Provide the [x, y] coordinate of the cell's center where the given text is located.  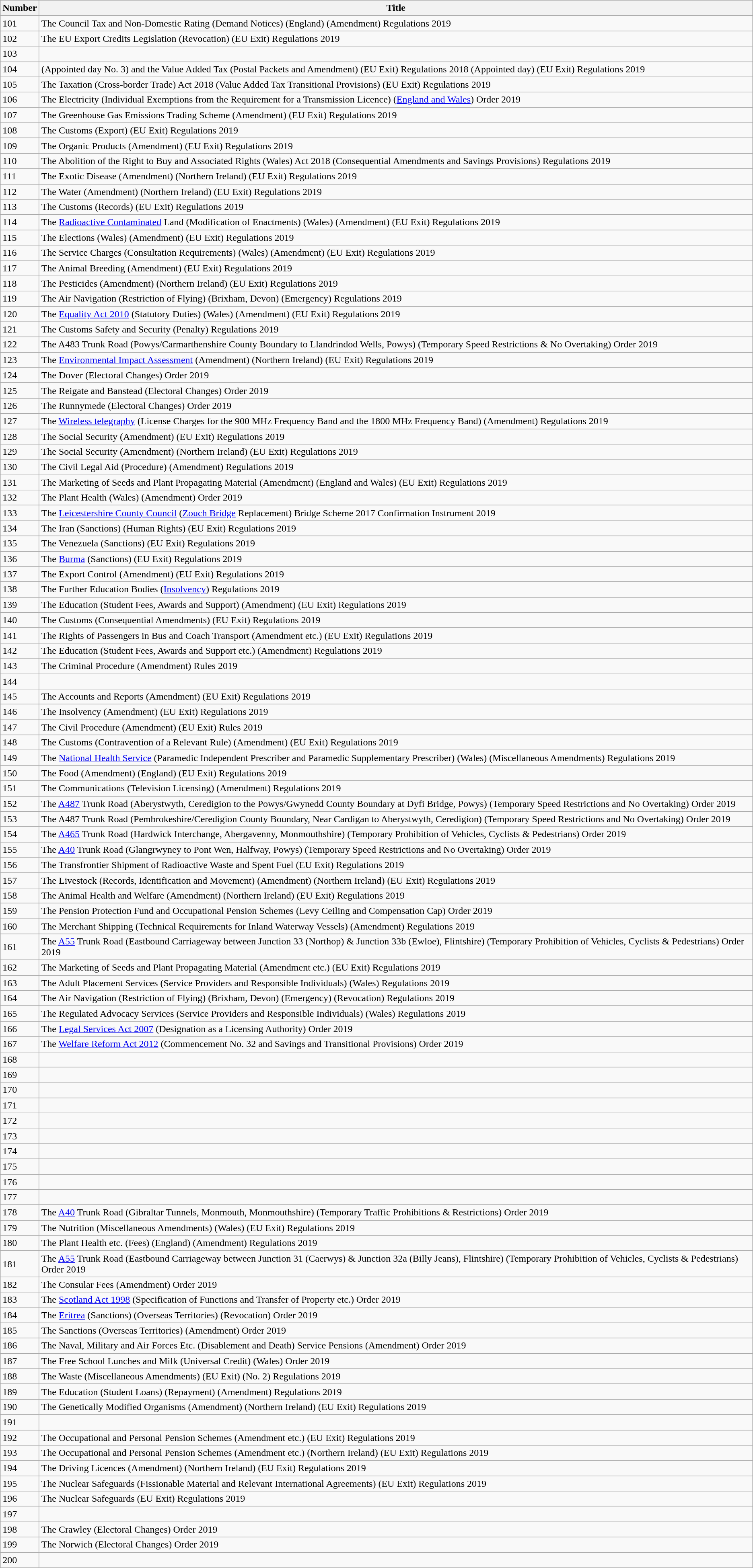
105 [20, 84]
191 [20, 1422]
The Regulated Advocacy Services (Service Providers and Responsible Individuals) (Wales) Regulations 2019 [396, 1014]
The Environmental Impact Assessment (Amendment) (Northern Ireland) (EU Exit) Regulations 2019 [396, 360]
The Taxation (Cross-border Trade) Act 2018 (Value Added Tax Transitional Provisions) (EU Exit) Regulations 2019 [396, 84]
The Customs Safety and Security (Penalty) Regulations 2019 [396, 329]
The Export Control (Amendment) (EU Exit) Regulations 2019 [396, 574]
The Eritrea (Sanctions) (Overseas Territories) (Revocation) Order 2019 [396, 1315]
163 [20, 983]
The Animal Health and Welfare (Amendment) (Northern Ireland) (EU Exit) Regulations 2019 [396, 895]
The Electricity (Individual Exemptions from the Requirement for a Transmission Licence) (England and Wales) Order 2019 [396, 100]
The Legal Services Act 2007 (Designation as a Licensing Authority) Order 2019 [396, 1029]
186 [20, 1346]
The Organic Products (Amendment) (EU Exit) Regulations 2019 [396, 146]
The Burma (Sanctions) (EU Exit) Regulations 2019 [396, 559]
159 [20, 911]
The Greenhouse Gas Emissions Trading Scheme (Amendment) (EU Exit) Regulations 2019 [396, 115]
123 [20, 360]
143 [20, 666]
161 [20, 947]
(Appointed day No. 3) and the Value Added Tax (Postal Packets and Amendment) (EU Exit) Regulations 2018 (Appointed day) (EU Exit) Regulations 2019 [396, 69]
The Genetically Modified Organisms (Amendment) (Northern Ireland) (EU Exit) Regulations 2019 [396, 1407]
153 [20, 819]
The Social Security (Amendment) (EU Exit) Regulations 2019 [396, 436]
189 [20, 1391]
104 [20, 69]
The EU Export Credits Legislation (Revocation) (EU Exit) Regulations 2019 [396, 39]
The Service Charges (Consultation Requirements) (Wales) (Amendment) (EU Exit) Regulations 2019 [396, 253]
The Marketing of Seeds and Plant Propagating Material (Amendment etc.) (EU Exit) Regulations 2019 [396, 968]
The Reigate and Banstead (Electoral Changes) Order 2019 [396, 390]
147 [20, 727]
124 [20, 375]
106 [20, 100]
The Plant Health (Wales) (Amendment) Order 2019 [396, 498]
The Nuclear Safeguards (Fissionable Material and Relevant International Agreements) (EU Exit) Regulations 2019 [396, 1484]
112 [20, 192]
126 [20, 406]
The Education (Student Loans) (Repayment) (Amendment) Regulations 2019 [396, 1391]
197 [20, 1514]
130 [20, 467]
116 [20, 253]
175 [20, 1166]
The Venezuela (Sanctions) (EU Exit) Regulations 2019 [396, 544]
The Transfrontier Shipment of Radioactive Waste and Spent Fuel (EU Exit) Regulations 2019 [396, 865]
194 [20, 1468]
138 [20, 589]
169 [20, 1075]
The Driving Licences (Amendment) (Northern Ireland) (EU Exit) Regulations 2019 [396, 1468]
The Welfare Reform Act 2012 (Commencement No. 32 and Savings and Transitional Provisions) Order 2019 [396, 1044]
The Iran (Sanctions) (Human Rights) (EU Exit) Regulations 2019 [396, 528]
The Runnymede (Electoral Changes) Order 2019 [396, 406]
129 [20, 452]
The Scotland Act 1998 (Specification of Functions and Transfer of Property etc.) Order 2019 [396, 1300]
The A40 Trunk Road (Gibraltar Tunnels, Monmouth, Monmouthshire) (Temporary Traffic Prohibitions & Restrictions) Order 2019 [396, 1213]
193 [20, 1453]
128 [20, 436]
The Waste (Miscellaneous Amendments) (EU Exit) (No. 2) Regulations 2019 [396, 1376]
196 [20, 1499]
The Education (Student Fees, Awards and Support etc.) (Amendment) Regulations 2019 [396, 651]
137 [20, 574]
182 [20, 1285]
The Civil Legal Aid (Procedure) (Amendment) Regulations 2019 [396, 467]
The Adult Placement Services (Service Providers and Responsible Individuals) (Wales) Regulations 2019 [396, 983]
170 [20, 1090]
168 [20, 1059]
The Leicestershire County Council (Zouch Bridge Replacement) Bridge Scheme 2017 Confirmation Instrument 2019 [396, 513]
171 [20, 1105]
The Naval, Military and Air Forces Etc. (Disablement and Death) Service Pensions (Amendment) Order 2019 [396, 1346]
127 [20, 421]
The Council Tax and Non-Domestic Rating (Demand Notices) (England) (Amendment) Regulations 2019 [396, 23]
177 [20, 1197]
The Wireless telegraphy (License Charges for the 900 MHz Frequency Band and the 1800 MHz Frequency Band) (Amendment) Regulations 2019 [396, 421]
The Air Navigation (Restriction of Flying) (Brixham, Devon) (Emergency) (Revocation) Regulations 2019 [396, 998]
184 [20, 1315]
176 [20, 1182]
The Water (Amendment) (Northern Ireland) (EU Exit) Regulations 2019 [396, 192]
111 [20, 176]
The A483 Trunk Road (Powys/Carmarthenshire County Boundary to Llandrindod Wells, Powys) (Temporary Speed Restrictions & No Overtaking) Order 2019 [396, 345]
140 [20, 620]
The Elections (Wales) (Amendment) (EU Exit) Regulations 2019 [396, 238]
144 [20, 681]
179 [20, 1228]
152 [20, 804]
The Pension Protection Fund and Occupational Pension Schemes (Levy Ceiling and Compensation Cap) Order 2019 [396, 911]
174 [20, 1151]
154 [20, 834]
198 [20, 1529]
The Abolition of the Right to Buy and Associated Rights (Wales) Act 2018 (Consequential Amendments and Savings Provisions) Regulations 2019 [396, 161]
The A465 Trunk Road (Hardwick Interchange, Abergavenny, Monmouthshire) (Temporary Prohibition of Vehicles, Cyclists & Pedestrians) Order 2019 [396, 834]
The Accounts and Reports (Amendment) (EU Exit) Regulations 2019 [396, 697]
136 [20, 559]
120 [20, 314]
The A40 Trunk Road (Glangrwyney to Pont Wen, Halfway, Powys) (Temporary Speed Restrictions and No Overtaking) Order 2019 [396, 850]
The Customs (Export) (EU Exit) Regulations 2019 [396, 130]
The Customs (Contravention of a Relevant Rule) (Amendment) (EU Exit) Regulations 2019 [396, 743]
167 [20, 1044]
200 [20, 1560]
The Social Security (Amendment) (Northern Ireland) (EU Exit) Regulations 2019 [396, 452]
173 [20, 1136]
The Dover (Electoral Changes) Order 2019 [396, 375]
164 [20, 998]
The Rights of Passengers in Bus and Coach Transport (Amendment etc.) (EU Exit) Regulations 2019 [396, 635]
166 [20, 1029]
181 [20, 1264]
135 [20, 544]
180 [20, 1243]
The Customs (Records) (EU Exit) Regulations 2019 [396, 207]
The Merchant Shipping (Technical Requirements for Inland Waterway Vessels) (Amendment) Regulations 2019 [396, 926]
The Crawley (Electoral Changes) Order 2019 [396, 1529]
The Free School Lunches and Milk (Universal Credit) (Wales) Order 2019 [396, 1361]
114 [20, 222]
149 [20, 758]
102 [20, 39]
150 [20, 773]
The Sanctions (Overseas Territories) (Amendment) Order 2019 [396, 1330]
109 [20, 146]
188 [20, 1376]
199 [20, 1545]
190 [20, 1407]
148 [20, 743]
The Nuclear Safeguards (EU Exit) Regulations 2019 [396, 1499]
133 [20, 513]
Title [396, 8]
101 [20, 23]
134 [20, 528]
The Radioactive Contaminated Land (Modification of Enactments) (Wales) (Amendment) (EU Exit) Regulations 2019 [396, 222]
The Animal Breeding (Amendment) (EU Exit) Regulations 2019 [396, 268]
The Marketing of Seeds and Plant Propagating Material (Amendment) (England and Wales) (EU Exit) Regulations 2019 [396, 482]
121 [20, 329]
122 [20, 345]
The Air Navigation (Restriction of Flying) (Brixham, Devon) (Emergency) Regulations 2019 [396, 299]
The Occupational and Personal Pension Schemes (Amendment etc.) (Northern Ireland) (EU Exit) Regulations 2019 [396, 1453]
119 [20, 299]
The Education (Student Fees, Awards and Support) (Amendment) (EU Exit) Regulations 2019 [396, 605]
The Consular Fees (Amendment) Order 2019 [396, 1285]
178 [20, 1213]
The Plant Health etc. (Fees) (England) (Amendment) Regulations 2019 [396, 1243]
155 [20, 850]
195 [20, 1484]
The Criminal Procedure (Amendment) Rules 2019 [396, 666]
183 [20, 1300]
The Nutrition (Miscellaneous Amendments) (Wales) (EU Exit) Regulations 2019 [396, 1228]
160 [20, 926]
141 [20, 635]
132 [20, 498]
187 [20, 1361]
146 [20, 712]
108 [20, 130]
145 [20, 697]
125 [20, 390]
The Further Education Bodies (Insolvency) Regulations 2019 [396, 589]
The Norwich (Electoral Changes) Order 2019 [396, 1545]
113 [20, 207]
156 [20, 865]
157 [20, 880]
The Communications (Television Licensing) (Amendment) Regulations 2019 [396, 788]
162 [20, 968]
Number [20, 8]
The Exotic Disease (Amendment) (Northern Ireland) (EU Exit) Regulations 2019 [396, 176]
103 [20, 54]
The Equality Act 2010 (Statutory Duties) (Wales) (Amendment) (EU Exit) Regulations 2019 [396, 314]
The Food (Amendment) (England) (EU Exit) Regulations 2019 [396, 773]
158 [20, 895]
142 [20, 651]
151 [20, 788]
192 [20, 1437]
The Pesticides (Amendment) (Northern Ireland) (EU Exit) Regulations 2019 [396, 283]
165 [20, 1014]
115 [20, 238]
The Insolvency (Amendment) (EU Exit) Regulations 2019 [396, 712]
118 [20, 283]
117 [20, 268]
The Customs (Consequential Amendments) (EU Exit) Regulations 2019 [396, 620]
The Livestock (Records, Identification and Movement) (Amendment) (Northern Ireland) (EU Exit) Regulations 2019 [396, 880]
139 [20, 605]
110 [20, 161]
107 [20, 115]
172 [20, 1121]
The Occupational and Personal Pension Schemes (Amendment etc.) (EU Exit) Regulations 2019 [396, 1437]
185 [20, 1330]
131 [20, 482]
The Civil Procedure (Amendment) (EU Exit) Rules 2019 [396, 727]
